Locate the cell with the specified text and output its [X, Y] center coordinate. 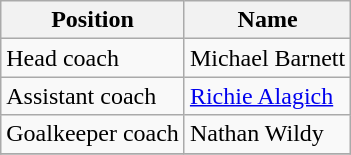
Goalkeeper coach [93, 134]
Head coach [93, 58]
Position [93, 20]
Richie Alagich [267, 96]
Nathan Wildy [267, 134]
Assistant coach [93, 96]
Michael Barnett [267, 58]
Name [267, 20]
